Locate the cell with the specified text and output its (X, Y) center coordinate. 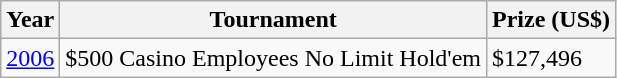
Year (30, 20)
$500 Casino Employees No Limit Hold'em (274, 58)
Tournament (274, 20)
2006 (30, 58)
Prize (US$) (550, 20)
$127,496 (550, 58)
